Extract the [X, Y] coordinate from the center of the cell holding the provided text.  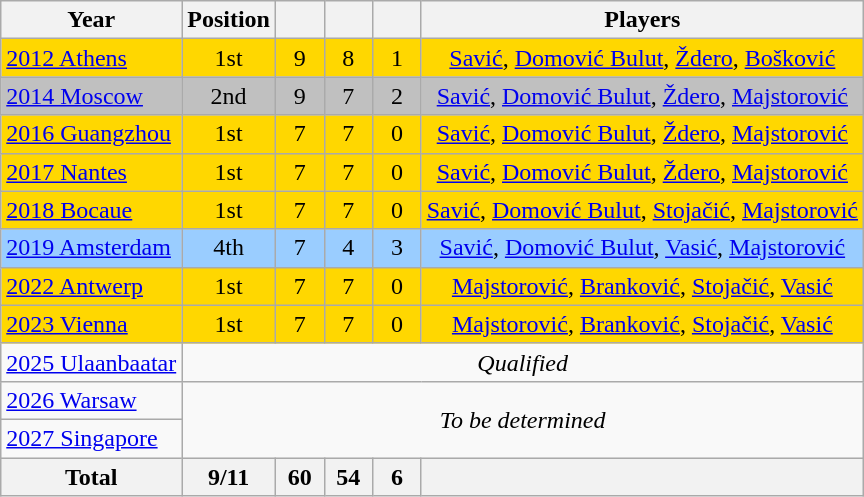
4 [348, 248]
2026 Warsaw [92, 400]
Players [642, 20]
Qualified [523, 362]
3 [398, 248]
To be determined [523, 419]
Savić, Domović Bulut, Ždero, Bošković [642, 58]
2017 Nantes [92, 172]
54 [348, 477]
2025 Ulaanbaatar [92, 362]
60 [300, 477]
2 [398, 96]
2023 Vienna [92, 324]
2nd [229, 96]
4th [229, 248]
2027 Singapore [92, 438]
Savić, Domović Bulut, Stojačić, Majstorović [642, 210]
Savić, Domović Bulut, Vasić, Majstorović [642, 248]
2019 Amsterdam [92, 248]
2014 Moscow [92, 96]
Year [92, 20]
2022 Antwerp [92, 286]
6 [398, 477]
8 [348, 58]
Position [229, 20]
1 [398, 58]
9/11 [229, 477]
2016 Guangzhou [92, 134]
Total [92, 477]
2012 Athens [92, 58]
2018 Bocaue [92, 210]
